Return (x, y) of the center of cell containing provided text 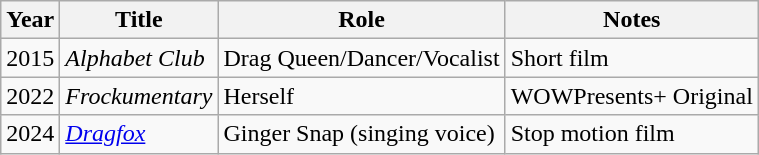
Frockumentary (139, 96)
WOWPresents+ Original (632, 96)
Alphabet Club (139, 58)
2024 (30, 134)
Stop motion film (632, 134)
Drag Queen/Dancer/Vocalist (362, 58)
Title (139, 20)
Notes (632, 20)
Dragfox (139, 134)
Year (30, 20)
Role (362, 20)
2022 (30, 96)
Ginger Snap (singing voice) (362, 134)
Herself (362, 96)
2015 (30, 58)
Short film (632, 58)
